Scan for the cell matching the given text and deliver its (x, y) coordinate at center. 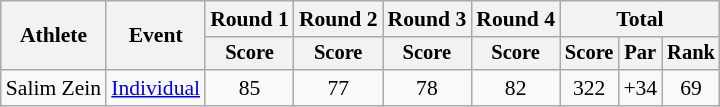
Event (156, 36)
Round 2 (338, 19)
Round 3 (428, 19)
69 (691, 88)
Par (640, 54)
77 (338, 88)
322 (589, 88)
Round 1 (250, 19)
Athlete (54, 36)
Total (640, 19)
82 (516, 88)
Round 4 (516, 19)
Rank (691, 54)
85 (250, 88)
Salim Zein (54, 88)
Individual (156, 88)
78 (428, 88)
+34 (640, 88)
